Scan for the cell matching the given text and deliver its (x, y) coordinate at center. 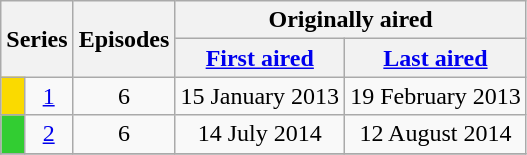
14 July 2014 (260, 134)
Last aired (436, 58)
Originally aired (350, 20)
2 (48, 134)
Series (37, 39)
19 February 2013 (436, 96)
12 August 2014 (436, 134)
15 January 2013 (260, 96)
1 (48, 96)
Episodes (124, 39)
First aired (260, 58)
